Identify which cell holds the provided text, then report its [x, y] central coordinate. 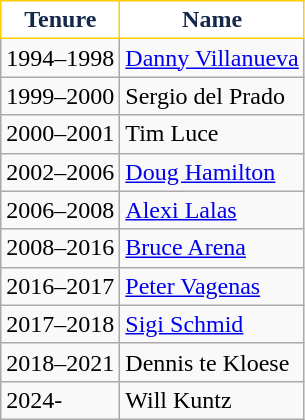
Sergio del Prado [212, 96]
Tenure [60, 20]
2008–2016 [60, 248]
2002–2006 [60, 172]
Dennis te Kloese [212, 362]
1994–1998 [60, 58]
Sigi Schmid [212, 324]
Bruce Arena [212, 248]
2024- [60, 400]
2016–2017 [60, 286]
Name [212, 20]
1999–2000 [60, 96]
2006–2008 [60, 210]
Doug Hamilton [212, 172]
Peter Vagenas [212, 286]
2017–2018 [60, 324]
Tim Luce [212, 134]
Will Kuntz [212, 400]
Danny Villanueva [212, 58]
Alexi Lalas [212, 210]
2000–2001 [60, 134]
2018–2021 [60, 362]
